Output the (x, y) coordinate of the center of the cell containing the given text.  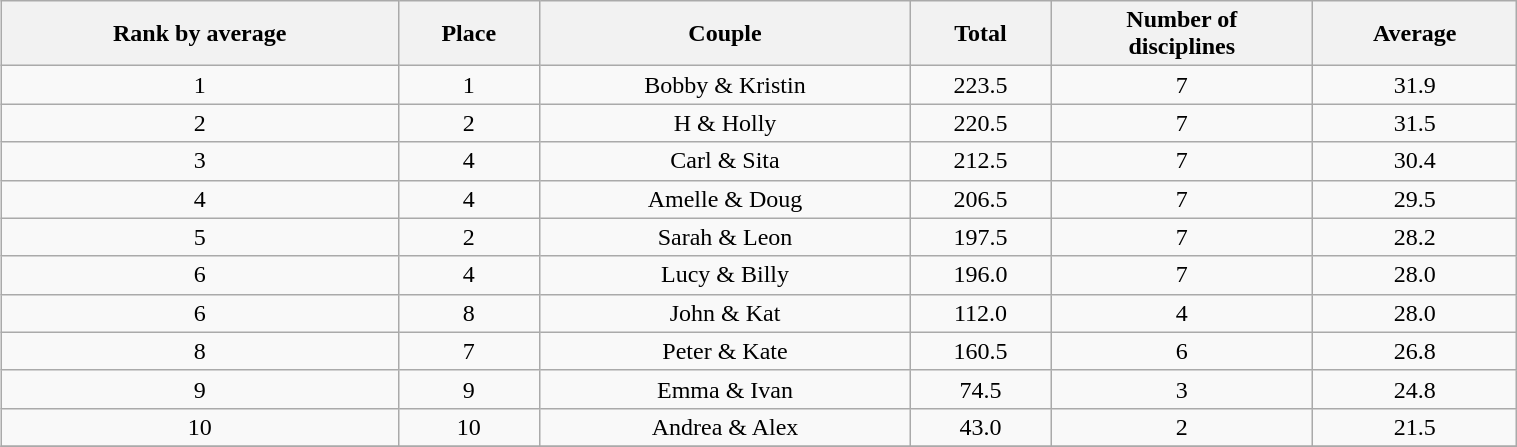
24.8 (1415, 389)
Carl & Sita (724, 161)
212.5 (981, 161)
John & Kat (724, 313)
220.5 (981, 123)
197.5 (981, 237)
74.5 (981, 389)
223.5 (981, 85)
Average (1415, 34)
Number ofdisciplines (1182, 34)
Sarah & Leon (724, 237)
28.2 (1415, 237)
31.9 (1415, 85)
Total (981, 34)
Place (468, 34)
Couple (724, 34)
Amelle & Doug (724, 199)
196.0 (981, 275)
206.5 (981, 199)
5 (200, 237)
Bobby & Kristin (724, 85)
160.5 (981, 351)
112.0 (981, 313)
29.5 (1415, 199)
21.5 (1415, 427)
30.4 (1415, 161)
Rank by average (200, 34)
31.5 (1415, 123)
Andrea & Alex (724, 427)
Lucy & Billy (724, 275)
43.0 (981, 427)
Emma & Ivan (724, 389)
26.8 (1415, 351)
Peter & Kate (724, 351)
H & Holly (724, 123)
